Identify which cell holds the provided text, then report its [x, y] central coordinate. 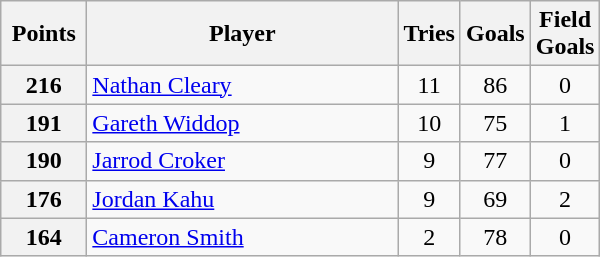
Points [44, 34]
10 [430, 123]
164 [44, 237]
216 [44, 85]
69 [495, 199]
176 [44, 199]
191 [44, 123]
75 [495, 123]
190 [44, 161]
86 [495, 85]
77 [495, 161]
Jarrod Croker [242, 161]
Gareth Widdop [242, 123]
Goals [495, 34]
78 [495, 237]
Cameron Smith [242, 237]
11 [430, 85]
Jordan Kahu [242, 199]
Nathan Cleary [242, 85]
Field Goals [565, 34]
1 [565, 123]
Tries [430, 34]
Player [242, 34]
